Find where the given text appears and provide that cell's center as [X, Y] coordinate. 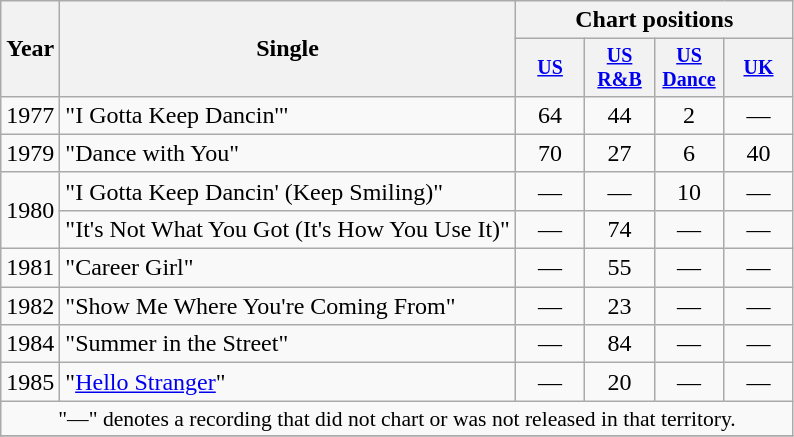
84 [620, 344]
55 [620, 268]
20 [620, 382]
1981 [30, 268]
"Dance with You" [288, 153]
23 [620, 306]
USR&B [620, 68]
Year [30, 49]
1985 [30, 382]
44 [620, 115]
6 [688, 153]
74 [620, 229]
10 [688, 191]
"Show Me Where You're Coming From" [288, 306]
"Summer in the Street" [288, 344]
1982 [30, 306]
64 [550, 115]
1979 [30, 153]
"It's Not What You Got (It's How You Use It)" [288, 229]
2 [688, 115]
"Hello Stranger" [288, 382]
US [550, 68]
"I Gotta Keep Dancin'" [288, 115]
UK [758, 68]
"Career Girl" [288, 268]
Chart positions [654, 20]
1984 [30, 344]
1980 [30, 210]
USDance [688, 68]
27 [620, 153]
70 [550, 153]
"—" denotes a recording that did not chart or was not released in that territory. [397, 419]
Single [288, 49]
"I Gotta Keep Dancin' (Keep Smiling)" [288, 191]
1977 [30, 115]
40 [758, 153]
